Find where the given text appears and provide that cell's center as (x, y) coordinate. 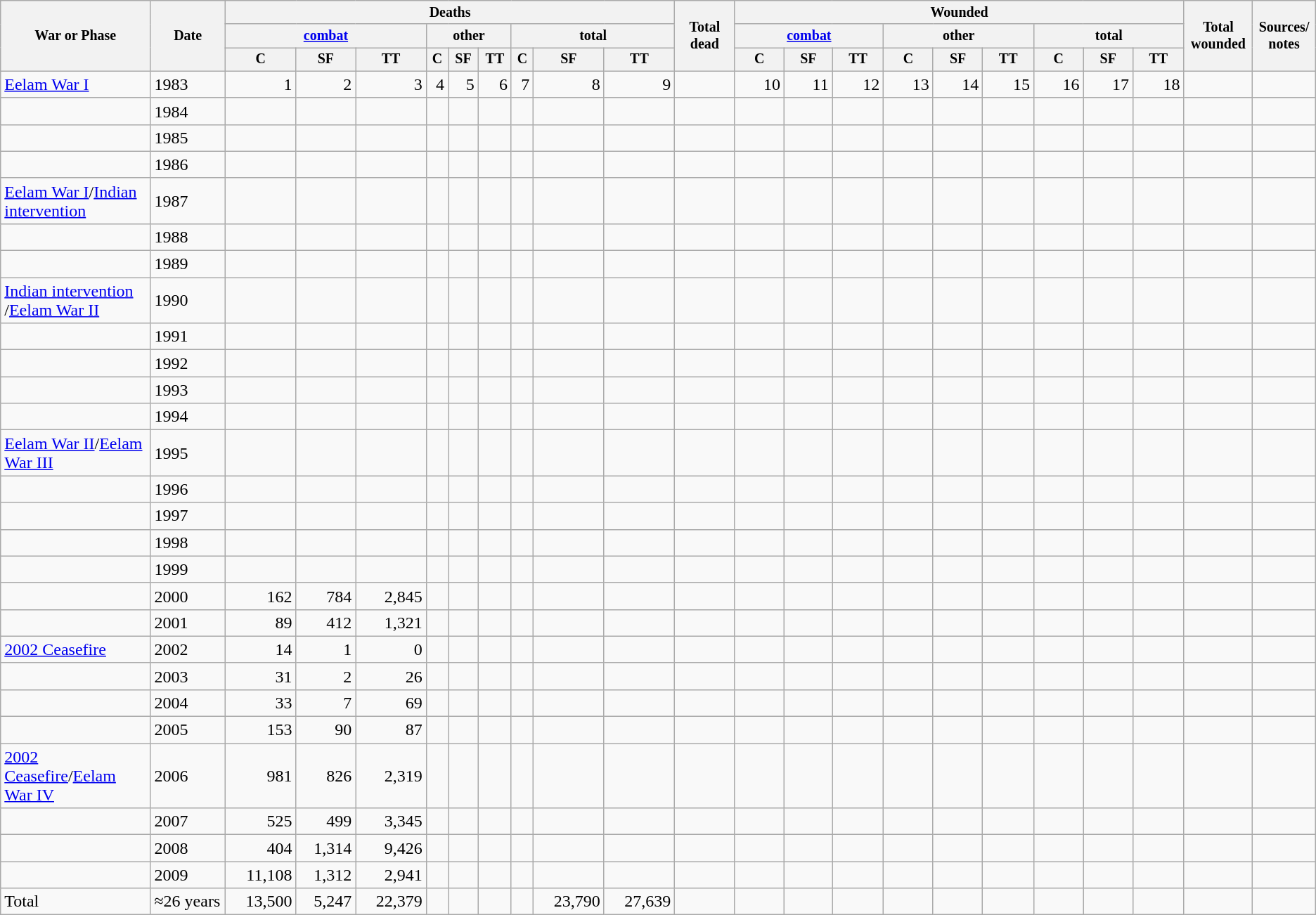
2007 (188, 822)
1983 (188, 84)
Date (188, 36)
0 (391, 649)
1985 (188, 138)
2002 Ceasefire/Eelam War IV (76, 776)
1987 (188, 201)
Sources/notes (1284, 36)
153 (260, 730)
2000 (188, 596)
Deaths (450, 13)
27,639 (640, 902)
18 (1159, 84)
War or Phase (76, 36)
3,345 (391, 822)
1988 (188, 237)
2,845 (391, 596)
Eelam War I/Indian intervention (76, 201)
3 (391, 84)
16 (1058, 84)
5 (464, 84)
87 (391, 730)
1997 (188, 516)
1996 (188, 489)
Indian intervention/Eelam War II (76, 301)
1992 (188, 363)
5,247 (326, 902)
1993 (188, 390)
2,941 (391, 875)
10 (759, 84)
2006 (188, 776)
Total wounded (1218, 36)
404 (260, 848)
1990 (188, 301)
2009 (188, 875)
499 (326, 822)
15 (1008, 84)
2002 (188, 649)
2005 (188, 730)
1986 (188, 164)
412 (326, 623)
1995 (188, 453)
1984 (188, 111)
784 (326, 596)
1994 (188, 417)
2003 (188, 676)
13 (908, 84)
89 (260, 623)
2008 (188, 848)
90 (326, 730)
8 (569, 84)
1,314 (326, 848)
2,319 (391, 776)
11 (808, 84)
826 (326, 776)
162 (260, 596)
33 (260, 703)
23,790 (569, 902)
13,500 (260, 902)
Eelam War II/Eelam War III (76, 453)
≈26 years (188, 902)
Total dead (704, 36)
2004 (188, 703)
1998 (188, 543)
9,426 (391, 848)
1999 (188, 569)
981 (260, 776)
6 (495, 84)
Total (76, 902)
22,379 (391, 902)
69 (391, 703)
1,321 (391, 623)
1,312 (326, 875)
Wounded (959, 13)
1989 (188, 264)
31 (260, 676)
1991 (188, 337)
4 (437, 84)
26 (391, 676)
17 (1108, 84)
525 (260, 822)
Eelam War I (76, 84)
12 (858, 84)
2001 (188, 623)
11,108 (260, 875)
9 (640, 84)
2002 Ceasefire (76, 649)
